Return [x, y] of the center of cell containing provided text 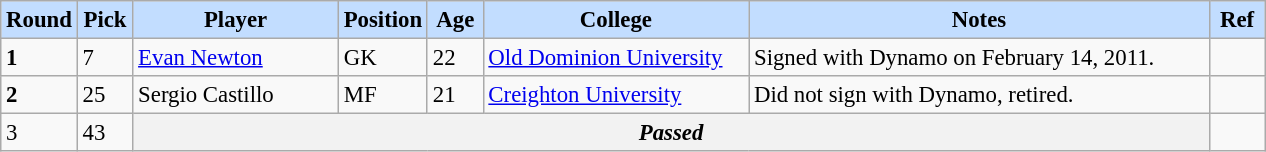
1 [39, 58]
21 [455, 95]
College [616, 20]
Age [455, 20]
Pick [105, 20]
25 [105, 95]
Did not sign with Dynamo, retired. [980, 95]
7 [105, 58]
Sergio Castillo [236, 95]
Round [39, 20]
Ref [1237, 20]
43 [105, 133]
Passed [671, 133]
MF [382, 95]
Notes [980, 20]
2 [39, 95]
Creighton University [616, 95]
3 [39, 133]
Evan Newton [236, 58]
Signed with Dynamo on February 14, 2011. [980, 58]
22 [455, 58]
GK [382, 58]
Position [382, 20]
Player [236, 20]
Old Dominion University [616, 58]
